Capture the cell that displays the provided text and extract its [X, Y] central coordinate. 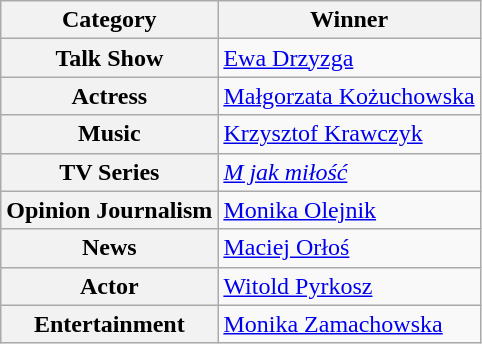
M jak miłość [349, 172]
Winner [349, 20]
Monika Zamachowska [349, 324]
Monika Olejnik [349, 210]
Music [110, 134]
Krzysztof Krawczyk [349, 134]
Actor [110, 286]
News [110, 248]
Opinion Journalism [110, 210]
Ewa Drzyzga [349, 58]
Witold Pyrkosz [349, 286]
Talk Show [110, 58]
Actress [110, 96]
Maciej Orłoś [349, 248]
Category [110, 20]
Entertainment [110, 324]
TV Series [110, 172]
Małgorzata Kożuchowska [349, 96]
